From the cell containing the given text, extract its center point as (x, y) coordinate. 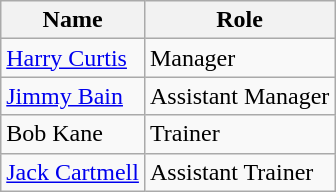
Role (239, 20)
Assistant Manager (239, 96)
Jimmy Bain (73, 96)
Harry Curtis (73, 58)
Name (73, 20)
Trainer (239, 134)
Manager (239, 58)
Assistant Trainer (239, 172)
Bob Kane (73, 134)
Jack Cartmell (73, 172)
